Search for the cell housing the specified text and yield its [X, Y] center coordinate. 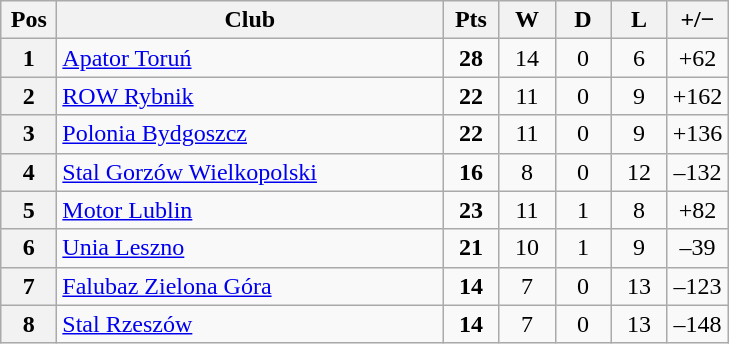
W [527, 20]
Pos [29, 20]
+162 [698, 96]
+62 [698, 58]
D [583, 20]
Club [250, 20]
2 [29, 96]
10 [527, 248]
Unia Leszno [250, 248]
+/− [698, 20]
Stal Rzeszów [250, 324]
23 [471, 210]
Polonia Bydgoszcz [250, 134]
–123 [698, 286]
–132 [698, 172]
28 [471, 58]
+82 [698, 210]
Falubaz Zielona Góra [250, 286]
–39 [698, 248]
Motor Lublin [250, 210]
5 [29, 210]
4 [29, 172]
L [639, 20]
+136 [698, 134]
3 [29, 134]
Stal Gorzów Wielkopolski [250, 172]
16 [471, 172]
Apator Toruń [250, 58]
12 [639, 172]
Pts [471, 20]
–148 [698, 324]
ROW Rybnik [250, 96]
21 [471, 248]
